Pinpoint the cell where the given text exists, returning its [x, y] midpoint coordinate. 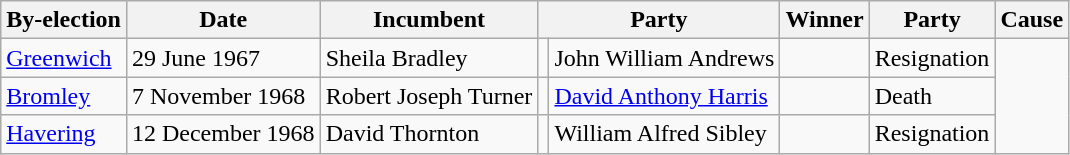
Death [932, 96]
John William Andrews [664, 58]
By-election [64, 20]
Sheila Bradley [429, 58]
Incumbent [429, 20]
William Alfred Sibley [664, 134]
David Anthony Harris [664, 96]
29 June 1967 [223, 58]
Havering [64, 134]
7 November 1968 [223, 96]
Winner [824, 20]
Date [223, 20]
12 December 1968 [223, 134]
Greenwich [64, 58]
Cause [1032, 20]
Bromley [64, 96]
David Thornton [429, 134]
Robert Joseph Turner [429, 96]
